Provide the (X, Y) coordinate of the cell's center where the given text is located.  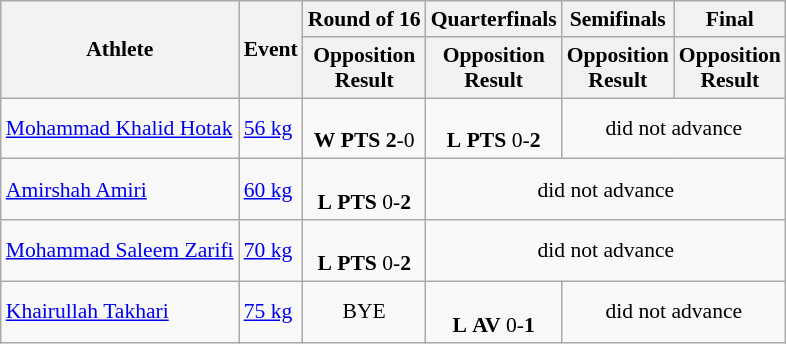
Mohammad Khalid Hotak (120, 128)
Quarterfinals (494, 19)
70 kg (271, 250)
Khairullah Takhari (120, 312)
L AV 0-1 (494, 312)
56 kg (271, 128)
Athlete (120, 50)
60 kg (271, 190)
W PTS 2-0 (364, 128)
Mohammad Saleem Zarifi (120, 250)
Final (730, 19)
Semifinals (618, 19)
75 kg (271, 312)
Amirshah Amiri (120, 190)
Event (271, 50)
Round of 16 (364, 19)
BYE (364, 312)
